Provide the (X, Y) coordinate of the cell's center where the given text is located.  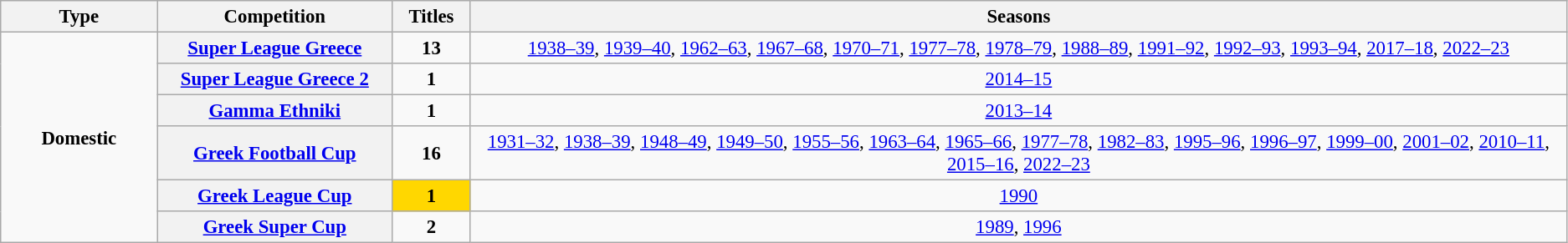
Super League Greece (274, 48)
2013–14 (1018, 111)
1990 (1018, 196)
Seasons (1018, 17)
1931–32, 1938–39, 1948–49, 1949–50, 1955–56, 1963–64, 1965–66, 1977–78, 1982–83, 1995–96, 1996–97, 1999–00, 2001–02, 2010–11, 2015–16, 2022–23 (1018, 154)
Greek League Cup (274, 196)
Type (79, 17)
Gamma Ethniki (274, 111)
13 (432, 48)
1938–39, 1939–40, 1962–63, 1967–68, 1970–71, 1977–78, 1978–79, 1988–89, 1991–92, 1992–93, 1993–94, 2017–18, 2022–23 (1018, 48)
Titles (432, 17)
Competition (274, 17)
Super League Greece 2 (274, 79)
2014–15 (1018, 79)
16 (432, 154)
Greek Football Cup (274, 154)
